Return the [X, Y] coordinate for the center point of the cell that contains the specified text.  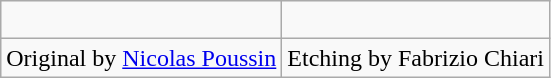
Etching by Fabrizio Chiari [416, 58]
Original by Nicolas Poussin [142, 58]
